Extract the [X, Y] coordinate from the center of the cell holding the provided text.  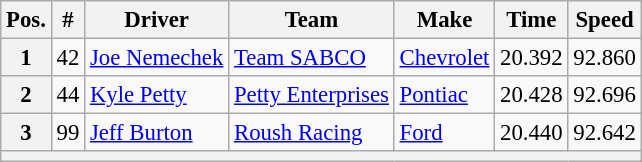
20.440 [532, 133]
Team [312, 20]
1 [26, 58]
44 [68, 95]
Ford [444, 133]
Speed [604, 20]
Petty Enterprises [312, 95]
Joe Nemechek [157, 58]
Time [532, 20]
Driver [157, 20]
99 [68, 133]
92.642 [604, 133]
20.392 [532, 58]
Kyle Petty [157, 95]
Chevrolet [444, 58]
2 [26, 95]
Jeff Burton [157, 133]
Team SABCO [312, 58]
92.860 [604, 58]
Pos. [26, 20]
Make [444, 20]
Pontiac [444, 95]
3 [26, 133]
# [68, 20]
20.428 [532, 95]
92.696 [604, 95]
42 [68, 58]
Roush Racing [312, 133]
